Detect which cell encompasses the target text, then output its [X, Y] center coordinate. 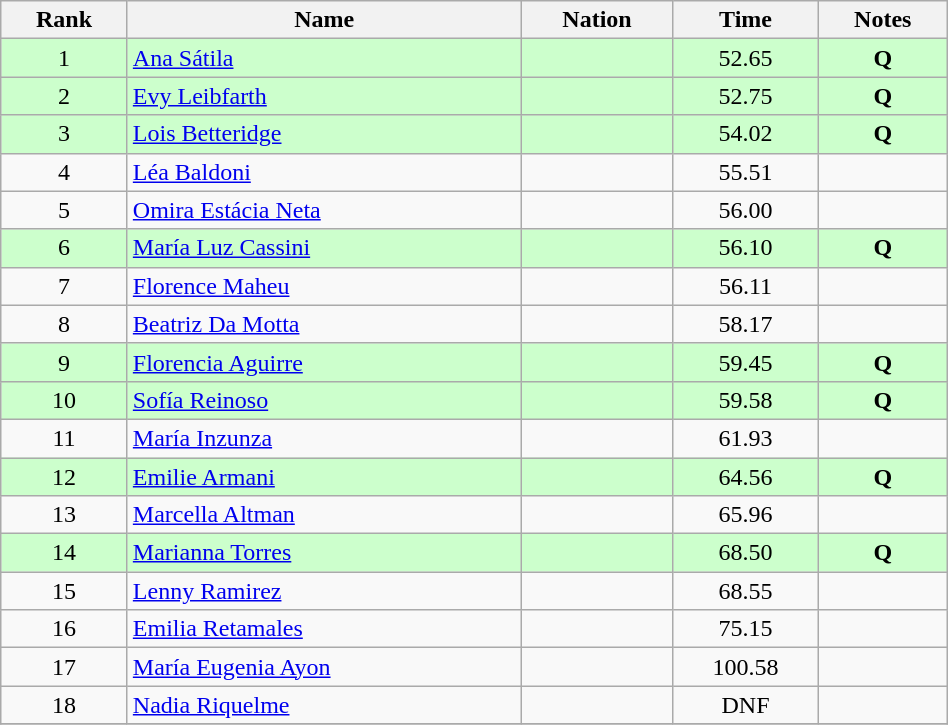
Time [746, 20]
Nation [597, 20]
55.51 [746, 172]
DNF [746, 705]
Name [324, 20]
14 [64, 553]
Emilia Retamales [324, 629]
11 [64, 438]
13 [64, 515]
56.10 [746, 248]
58.17 [746, 324]
54.02 [746, 134]
3 [64, 134]
Sofía Reinoso [324, 400]
8 [64, 324]
52.65 [746, 58]
9 [64, 362]
Notes [882, 20]
17 [64, 667]
59.58 [746, 400]
2 [64, 96]
Léa Baldoni [324, 172]
Florence Maheu [324, 286]
59.45 [746, 362]
64.56 [746, 477]
75.15 [746, 629]
5 [64, 210]
Marianna Torres [324, 553]
1 [64, 58]
Emilie Armani [324, 477]
15 [64, 591]
María Eugenia Ayon [324, 667]
56.11 [746, 286]
Evy Leibfarth [324, 96]
100.58 [746, 667]
Florencia Aguirre [324, 362]
Lenny Ramirez [324, 591]
Rank [64, 20]
6 [64, 248]
Marcella Altman [324, 515]
4 [64, 172]
52.75 [746, 96]
10 [64, 400]
65.96 [746, 515]
María Inzunza [324, 438]
Lois Betteridge [324, 134]
Beatriz Da Motta [324, 324]
Nadia Riquelme [324, 705]
María Luz Cassini [324, 248]
Omira Estácia Neta [324, 210]
68.55 [746, 591]
7 [64, 286]
68.50 [746, 553]
18 [64, 705]
12 [64, 477]
61.93 [746, 438]
Ana Sátila [324, 58]
56.00 [746, 210]
16 [64, 629]
